Return [x, y] of the center of cell containing provided text 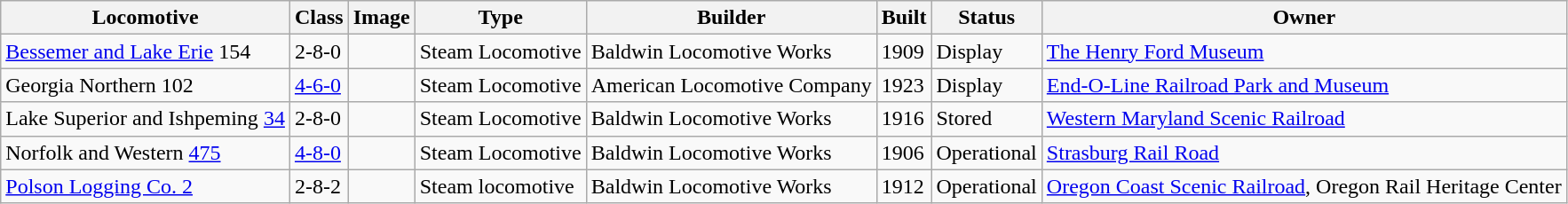
End-O-Line Railroad Park and Museum [1303, 85]
The Henry Ford Museum [1303, 51]
1906 [904, 153]
Status [986, 18]
Oregon Coast Scenic Railroad, Oregon Rail Heritage Center [1303, 186]
Owner [1303, 18]
Norfolk and Western 475 [146, 153]
Polson Logging Co. 2 [146, 186]
Image [382, 18]
Georgia Northern 102 [146, 85]
Steam locomotive [501, 186]
Western Maryland Scenic Railroad [1303, 119]
Strasburg Rail Road [1303, 153]
Locomotive [146, 18]
1923 [904, 85]
1912 [904, 186]
Class [319, 18]
Built [904, 18]
Builder [732, 18]
Type [501, 18]
4-6-0 [319, 85]
Lake Superior and Ishpeming 34 [146, 119]
American Locomotive Company [732, 85]
1916 [904, 119]
1909 [904, 51]
4-8-0 [319, 153]
Stored [986, 119]
Bessemer and Lake Erie 154 [146, 51]
2-8-2 [319, 186]
